Return the (X, Y) coordinate for the center point of the cell that contains the specified text.  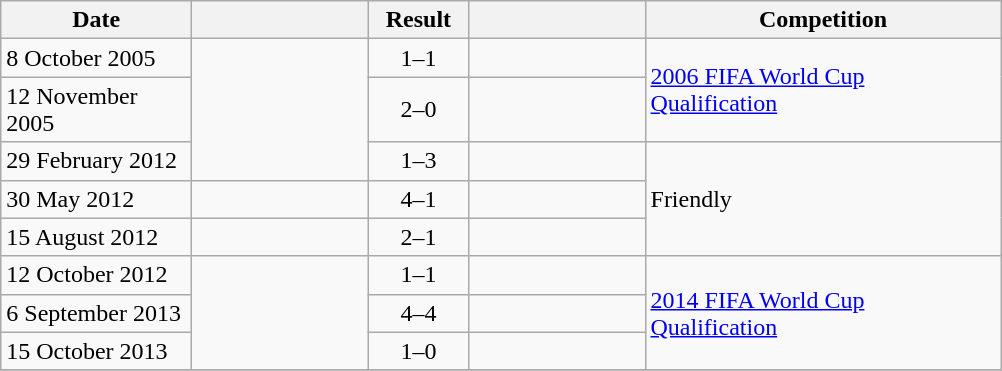
Friendly (823, 199)
12 October 2012 (96, 275)
2–1 (418, 237)
4–4 (418, 313)
2–0 (418, 110)
2014 FIFA World Cup Qualification (823, 313)
12 November 2005 (96, 110)
4–1 (418, 199)
Date (96, 20)
30 May 2012 (96, 199)
6 September 2013 (96, 313)
1–0 (418, 351)
1–3 (418, 161)
15 August 2012 (96, 237)
2006 FIFA World Cup Qualification (823, 90)
8 October 2005 (96, 58)
Competition (823, 20)
Result (418, 20)
29 February 2012 (96, 161)
15 October 2013 (96, 351)
